Extract the (x, y) coordinate from the center of the cell holding the provided text.  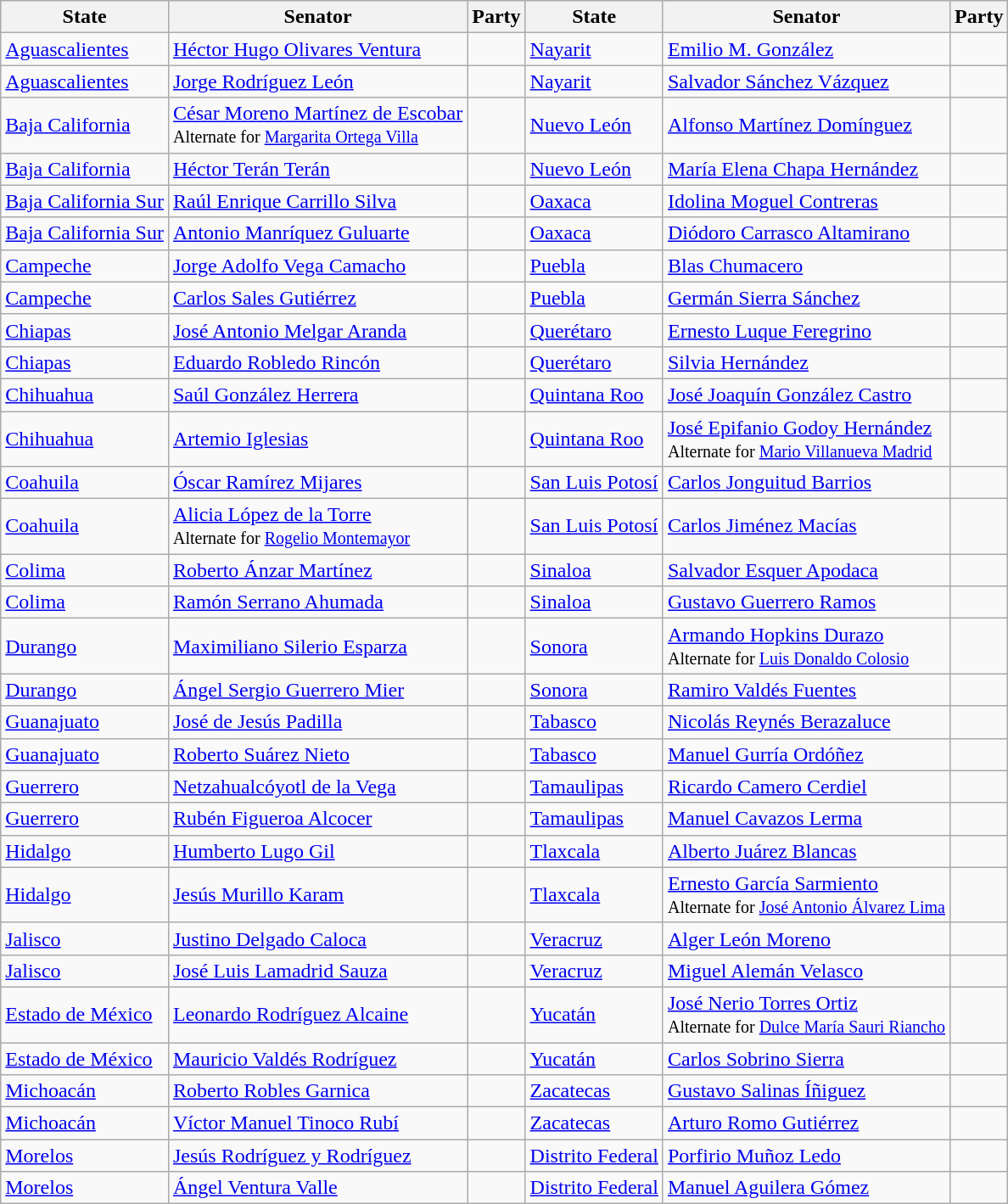
Arturo Romo Gutiérrez (806, 1123)
Carlos Sales Gutiérrez (317, 298)
Antonio Manríquez Guluarte (317, 233)
Alfonso Martínez Domínguez (806, 126)
Jesús Rodríguez y Rodríguez (317, 1156)
Salvador Esquer Apodaca (806, 570)
Ángel Ventura Valle (317, 1188)
Roberto Suárez Nieto (317, 754)
Alberto Juárez Blancas (806, 851)
José Luis Lamadrid Sauza (317, 971)
María Elena Chapa Hernández (806, 169)
Carlos Jonguitud Barrios (806, 483)
Gustavo Salinas Íñiguez (806, 1091)
Salvador Sánchez Vázquez (806, 81)
Ernesto Luque Feregrino (806, 330)
Mauricio Valdés Rodríguez (317, 1058)
Justino Delgado Caloca (317, 938)
Silvia Hernández (806, 362)
Ricardo Camero Cerdiel (806, 787)
Carlos Jiménez Macías (806, 526)
Jorge Adolfo Vega Camacho (317, 266)
Miguel Alemán Velasco (806, 971)
Porfirio Muñoz Ledo (806, 1156)
Humberto Lugo Gil (317, 851)
José Joaquín González Castro (806, 395)
Héctor Hugo Olivares Ventura (317, 49)
Víctor Manuel Tinoco Rubí (317, 1123)
Roberto Ánzar Martínez (317, 570)
Armando Hopkins DurazoAlternate for Luis Donaldo Colosio (806, 647)
Gustavo Guerrero Ramos (806, 602)
Leonardo Rodríguez Alcaine (317, 1015)
Manuel Cavazos Lerma (806, 819)
Carlos Sobrino Sierra (806, 1058)
Blas Chumacero (806, 266)
José de Jesús Padilla (317, 722)
Jesús Murillo Karam (317, 894)
Saúl González Herrera (317, 395)
César Moreno Martínez de EscobarAlternate for Margarita Ortega Villa (317, 126)
Rubén Figueroa Alcocer (317, 819)
Alger León Moreno (806, 938)
Ramiro Valdés Fuentes (806, 690)
Artemio Iglesias (317, 438)
Idolina Moguel Contreras (806, 201)
Ángel Sergio Guerrero Mier (317, 690)
Eduardo Robledo Rincón (317, 362)
Germán Sierra Sánchez (806, 298)
Netzahualcóyotl de la Vega (317, 787)
Alicia López de la TorreAlternate for Rogelio Montemayor (317, 526)
Nicolás Reynés Berazaluce (806, 722)
Maximiliano Silerio Esparza (317, 647)
Diódoro Carrasco Altamirano (806, 233)
Héctor Terán Terán (317, 169)
Manuel Gurría Ordóñez (806, 754)
José Epifanio Godoy HernándezAlternate for Mario Villanueva Madrid (806, 438)
Jorge Rodríguez León (317, 81)
Roberto Robles Garnica (317, 1091)
Emilio M. González (806, 49)
José Nerio Torres OrtizAlternate for Dulce María Sauri Riancho (806, 1015)
Óscar Ramírez Mijares (317, 483)
Ramón Serrano Ahumada (317, 602)
Manuel Aguilera Gómez (806, 1188)
José Antonio Melgar Aranda (317, 330)
Raúl Enrique Carrillo Silva (317, 201)
Ernesto García SarmientoAlternate for José Antonio Álvarez Lima (806, 894)
